Locate the cell with the specified text and output its (X, Y) center coordinate. 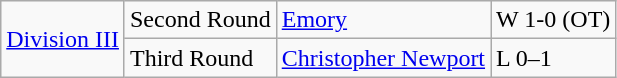
Emory (383, 20)
Division III (63, 39)
L 0–1 (554, 58)
Christopher Newport (383, 58)
W 1-0 (OT) (554, 20)
Third Round (200, 58)
Second Round (200, 20)
